Find where the given text appears and provide that cell's center as [x, y] coordinate. 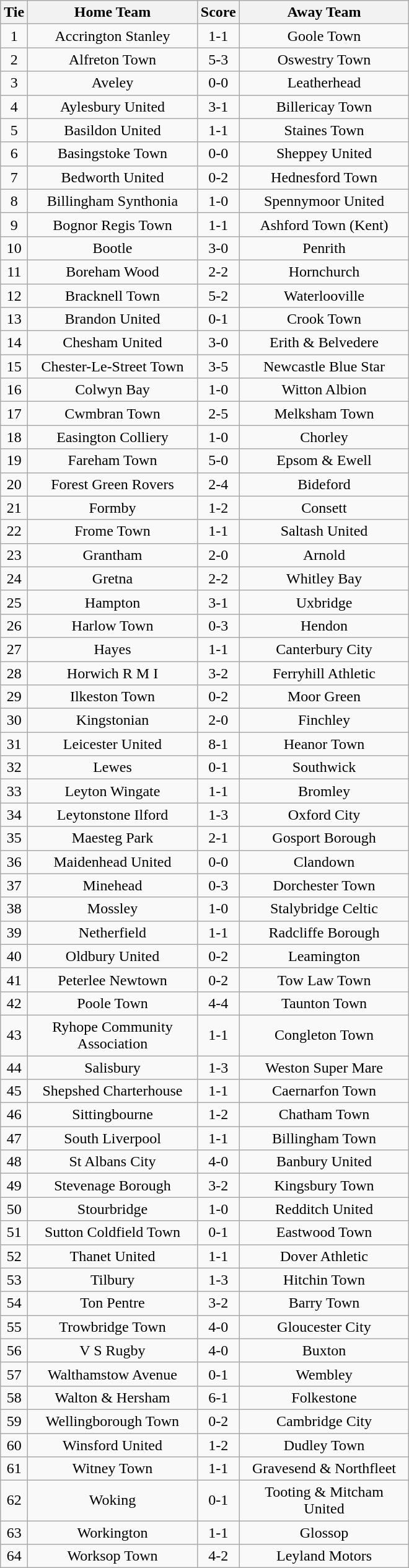
54 [14, 1303]
Aylesbury United [113, 107]
Grantham [113, 555]
Billingham Town [324, 1138]
Arnold [324, 555]
11 [14, 272]
Sutton Coldfield Town [113, 1233]
Formby [113, 508]
Boreham Wood [113, 272]
Penrith [324, 248]
Tie [14, 12]
29 [14, 697]
Heanor Town [324, 744]
Hitchin Town [324, 1280]
59 [14, 1421]
47 [14, 1138]
Stourbridge [113, 1209]
53 [14, 1280]
Brandon United [113, 319]
33 [14, 791]
Wellingborough Town [113, 1421]
Billericay Town [324, 107]
Glossop [324, 1533]
Dorchester Town [324, 885]
Spennymoor United [324, 201]
35 [14, 838]
6-1 [218, 1397]
Staines Town [324, 130]
Home Team [113, 12]
Erith & Belvedere [324, 343]
Winsford United [113, 1445]
Tow Law Town [324, 980]
30 [14, 720]
Ilkeston Town [113, 697]
Away Team [324, 12]
38 [14, 909]
Cwmbran Town [113, 414]
28 [14, 673]
34 [14, 815]
8 [14, 201]
Score [218, 12]
40 [14, 956]
Leyland Motors [324, 1556]
15 [14, 366]
Dudley Town [324, 1445]
24 [14, 578]
Bracknell Town [113, 296]
32 [14, 768]
Southwick [324, 768]
62 [14, 1500]
17 [14, 414]
14 [14, 343]
Crook Town [324, 319]
5-2 [218, 296]
26 [14, 626]
Saltash United [324, 531]
Bideford [324, 484]
Folkestone [324, 1397]
4 [14, 107]
Leatherhead [324, 83]
Banbury United [324, 1162]
Chorley [324, 437]
64 [14, 1556]
20 [14, 484]
63 [14, 1533]
Uxbridge [324, 602]
Oxford City [324, 815]
46 [14, 1115]
Workington [113, 1533]
Gloucester City [324, 1327]
Netherfield [113, 932]
1 [14, 36]
3 [14, 83]
36 [14, 862]
Stevenage Borough [113, 1185]
5 [14, 130]
58 [14, 1397]
7 [14, 177]
Woking [113, 1500]
22 [14, 531]
Buxton [324, 1350]
21 [14, 508]
48 [14, 1162]
23 [14, 555]
9 [14, 224]
Bedworth United [113, 177]
5-0 [218, 461]
27 [14, 649]
Cambridge City [324, 1421]
Chatham Town [324, 1115]
Whitley Bay [324, 578]
Sheppey United [324, 154]
51 [14, 1233]
57 [14, 1374]
Melksham Town [324, 414]
Barry Town [324, 1303]
Kingstonian [113, 720]
Maesteg Park [113, 838]
Lewes [113, 768]
Hendon [324, 626]
Thanet United [113, 1256]
3-5 [218, 366]
Fareham Town [113, 461]
55 [14, 1327]
Colwyn Bay [113, 390]
Weston Super Mare [324, 1067]
18 [14, 437]
44 [14, 1067]
Finchley [324, 720]
Bootle [113, 248]
Bognor Regis Town [113, 224]
Tilbury [113, 1280]
Easington Colliery [113, 437]
Salisbury [113, 1067]
43 [14, 1035]
56 [14, 1350]
39 [14, 932]
Kingsbury Town [324, 1185]
St Albans City [113, 1162]
Epsom & Ewell [324, 461]
52 [14, 1256]
Mossley [113, 909]
Leamington [324, 956]
Taunton Town [324, 1003]
Maidenhead United [113, 862]
Goole Town [324, 36]
Chesham United [113, 343]
Stalybridge Celtic [324, 909]
60 [14, 1445]
Accrington Stanley [113, 36]
Dover Athletic [324, 1256]
Poole Town [113, 1003]
61 [14, 1469]
Gosport Borough [324, 838]
Oldbury United [113, 956]
2-4 [218, 484]
Caernarfon Town [324, 1091]
Congleton Town [324, 1035]
Aveley [113, 83]
Horwich R M I [113, 673]
45 [14, 1091]
Ryhope Community Association [113, 1035]
10 [14, 248]
Witney Town [113, 1469]
Consett [324, 508]
16 [14, 390]
2 [14, 60]
Canterbury City [324, 649]
Hayes [113, 649]
Hednesford Town [324, 177]
2-5 [218, 414]
49 [14, 1185]
Sittingbourne [113, 1115]
37 [14, 885]
Bromley [324, 791]
Walton & Hersham [113, 1397]
Newcastle Blue Star [324, 366]
Gravesend & Northfleet [324, 1469]
31 [14, 744]
Trowbridge Town [113, 1327]
Gretna [113, 578]
12 [14, 296]
Ashford Town (Kent) [324, 224]
Wembley [324, 1374]
42 [14, 1003]
Worksop Town [113, 1556]
Moor Green [324, 697]
Waterlooville [324, 296]
Tooting & Mitcham United [324, 1500]
South Liverpool [113, 1138]
Frome Town [113, 531]
Minehead [113, 885]
Harlow Town [113, 626]
25 [14, 602]
13 [14, 319]
Hampton [113, 602]
4-2 [218, 1556]
4-4 [218, 1003]
Witton Albion [324, 390]
Hornchurch [324, 272]
Eastwood Town [324, 1233]
Chester-Le-Street Town [113, 366]
Forest Green Rovers [113, 484]
Redditch United [324, 1209]
Ferryhill Athletic [324, 673]
Alfreton Town [113, 60]
Leicester United [113, 744]
8-1 [218, 744]
50 [14, 1209]
Peterlee Newtown [113, 980]
41 [14, 980]
2-1 [218, 838]
19 [14, 461]
V S Rugby [113, 1350]
5-3 [218, 60]
Basingstoke Town [113, 154]
Oswestry Town [324, 60]
6 [14, 154]
Ton Pentre [113, 1303]
Leyton Wingate [113, 791]
Radcliffe Borough [324, 932]
Billingham Synthonia [113, 201]
Clandown [324, 862]
Leytonstone Ilford [113, 815]
Shepshed Charterhouse [113, 1091]
Walthamstow Avenue [113, 1374]
Basildon United [113, 130]
